Output the (x, y) coordinate of the center of the cell containing the given text.  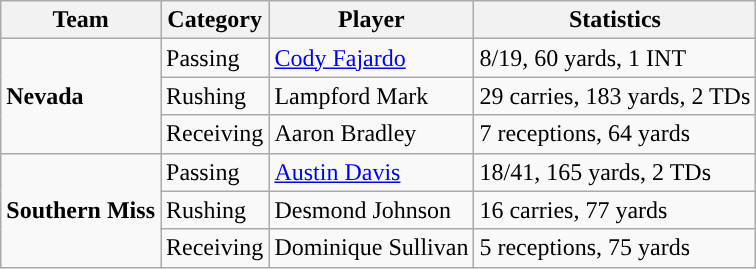
7 receptions, 64 yards (615, 134)
29 carries, 183 yards, 2 TDs (615, 96)
Player (372, 20)
Category (214, 20)
5 receptions, 75 yards (615, 248)
Dominique Sullivan (372, 248)
Austin Davis (372, 172)
Statistics (615, 20)
Lampford Mark (372, 96)
18/41, 165 yards, 2 TDs (615, 172)
Team (81, 20)
8/19, 60 yards, 1 INT (615, 58)
Nevada (81, 96)
Aaron Bradley (372, 134)
Desmond Johnson (372, 210)
Cody Fajardo (372, 58)
Southern Miss (81, 210)
16 carries, 77 yards (615, 210)
